Locate the cell with the specified text and output its [X, Y] center coordinate. 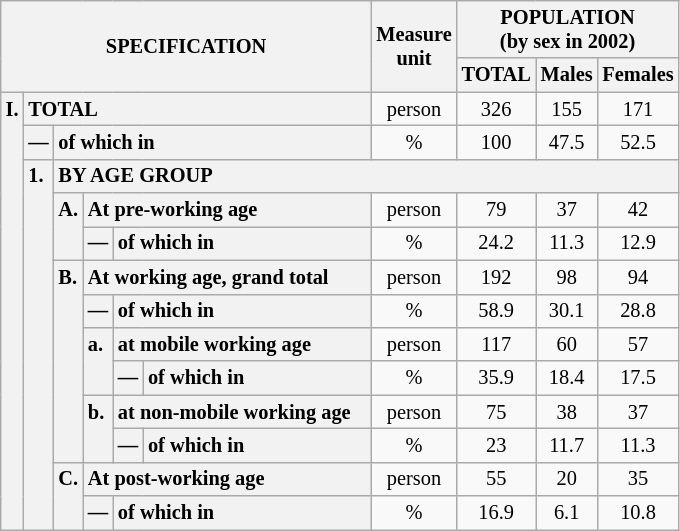
30.1 [567, 311]
100 [496, 142]
At post-working age [227, 479]
47.5 [567, 142]
B. [68, 361]
BY AGE GROUP [366, 176]
52.5 [638, 142]
SPECIFICATION [186, 46]
35 [638, 479]
192 [496, 277]
79 [496, 210]
b. [98, 428]
at non-mobile working age [242, 412]
55 [496, 479]
28.8 [638, 311]
C. [68, 496]
Females [638, 75]
38 [567, 412]
At pre-working age [227, 210]
A. [68, 226]
23 [496, 445]
Measure unit [414, 46]
155 [567, 109]
24.2 [496, 243]
35.9 [496, 378]
94 [638, 277]
326 [496, 109]
11.7 [567, 445]
171 [638, 109]
POPULATION (by sex in 2002) [568, 29]
I. [12, 311]
at mobile working age [242, 344]
At working age, grand total [227, 277]
117 [496, 344]
42 [638, 210]
1. [38, 344]
57 [638, 344]
Males [567, 75]
16.9 [496, 513]
58.9 [496, 311]
12.9 [638, 243]
6.1 [567, 513]
98 [567, 277]
17.5 [638, 378]
a. [98, 360]
20 [567, 479]
18.4 [567, 378]
75 [496, 412]
60 [567, 344]
10.8 [638, 513]
